Find where the given text appears and provide that cell's center as (X, Y) coordinate. 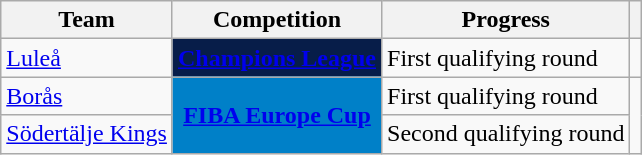
Progress (506, 20)
Competition (276, 20)
Södertälje Kings (87, 134)
Team (87, 20)
Champions League (276, 58)
Luleå (87, 58)
FIBA Europe Cup (276, 115)
Borås (87, 96)
Second qualifying round (506, 134)
